Return (X, Y) of the center of cell containing provided text 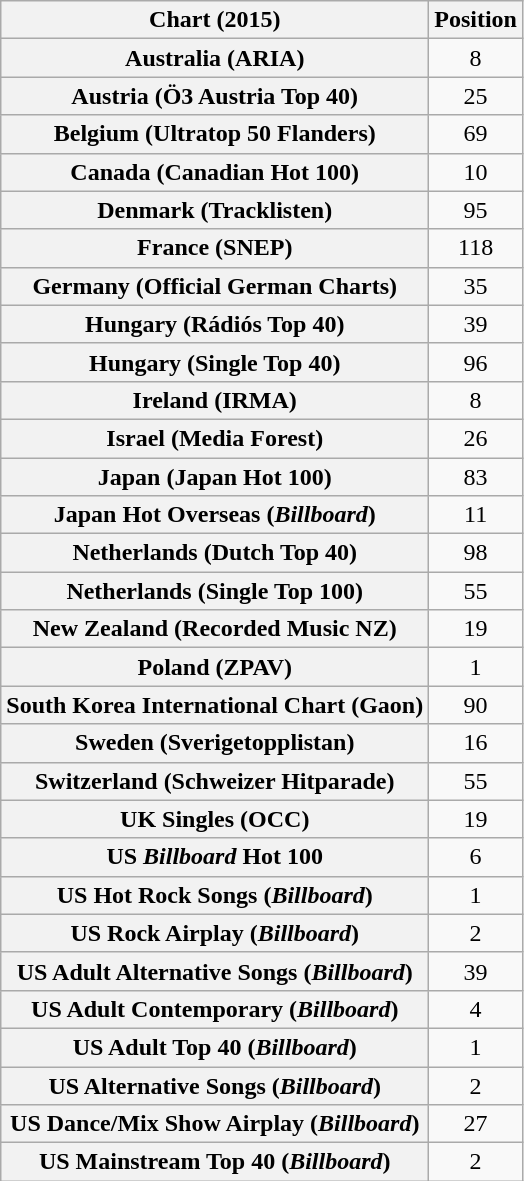
95 (476, 210)
Israel (Media Forest) (215, 438)
New Zealand (Recorded Music NZ) (215, 629)
Japan Hot Overseas (Billboard) (215, 515)
Position (476, 20)
US Adult Contemporary (Billboard) (215, 1009)
US Adult Alternative Songs (Billboard) (215, 971)
16 (476, 743)
US Billboard Hot 100 (215, 857)
Germany (Official German Charts) (215, 286)
6 (476, 857)
Belgium (Ultratop 50 Flanders) (215, 134)
Ireland (IRMA) (215, 400)
4 (476, 1009)
Australia (ARIA) (215, 58)
US Rock Airplay (Billboard) (215, 933)
90 (476, 705)
Poland (ZPAV) (215, 667)
France (SNEP) (215, 248)
11 (476, 515)
US Alternative Songs (Billboard) (215, 1085)
10 (476, 172)
UK Singles (OCC) (215, 819)
US Adult Top 40 (Billboard) (215, 1047)
US Hot Rock Songs (Billboard) (215, 895)
25 (476, 96)
US Mainstream Top 40 (Billboard) (215, 1162)
Switzerland (Schweizer Hitparade) (215, 781)
Austria (Ö3 Austria Top 40) (215, 96)
Hungary (Rádiós Top 40) (215, 324)
83 (476, 477)
Sweden (Sverigetopplistan) (215, 743)
118 (476, 248)
96 (476, 362)
South Korea International Chart (Gaon) (215, 705)
35 (476, 286)
Netherlands (Dutch Top 40) (215, 553)
98 (476, 553)
Canada (Canadian Hot 100) (215, 172)
Hungary (Single Top 40) (215, 362)
Netherlands (Single Top 100) (215, 591)
US Dance/Mix Show Airplay (Billboard) (215, 1124)
27 (476, 1124)
Denmark (Tracklisten) (215, 210)
69 (476, 134)
Japan (Japan Hot 100) (215, 477)
26 (476, 438)
Chart (2015) (215, 20)
